Search for the cell housing the specified text and yield its [X, Y] center coordinate. 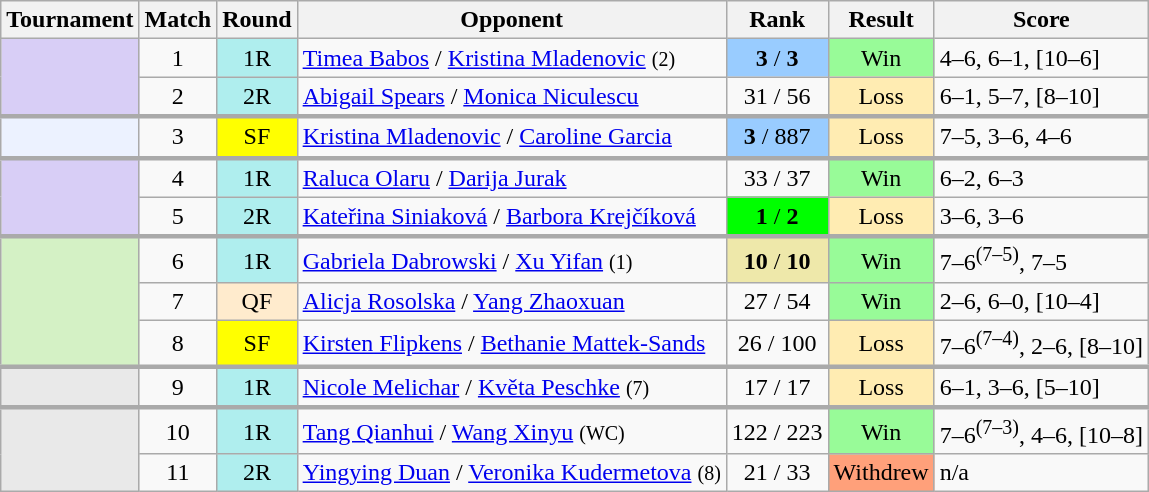
3 / 887 [777, 136]
10 [178, 431]
1 / 2 [777, 217]
Yingying Duan / Veronika Kudermetova (8) [512, 473]
7–6(7–3), 4–6, [10–8] [1041, 431]
QF [257, 302]
7–6(7–4), 2–6, [8–10] [1041, 344]
1 [178, 58]
21 / 33 [777, 473]
Alicja Rosolska / Yang Zhaoxuan [512, 302]
6–1, 3–6, [5–10] [1041, 388]
4 [178, 178]
17 / 17 [777, 388]
2 [178, 97]
Result [881, 20]
2–6, 6–0, [10–4] [1041, 302]
6–1, 5–7, [8–10] [1041, 97]
Timea Babos / Kristina Mladenovic (2) [512, 58]
n/a [1041, 473]
11 [178, 473]
5 [178, 217]
Kirsten Flipkens / Bethanie Mattek-Sands [512, 344]
6–2, 6–3 [1041, 178]
Rank [777, 20]
9 [178, 388]
Abigail Spears / Monica Niculescu [512, 97]
Opponent [512, 20]
Kristina Mladenovic / Caroline Garcia [512, 136]
Match [178, 20]
3 / 3 [777, 58]
Tournament [70, 20]
Raluca Olaru / Darija Jurak [512, 178]
Nicole Melichar / Květa Peschke (7) [512, 388]
7–5, 3–6, 4–6 [1041, 136]
10 / 10 [777, 260]
26 / 100 [777, 344]
Withdrew [881, 473]
Round [257, 20]
7 [178, 302]
4–6, 6–1, [10–6] [1041, 58]
122 / 223 [777, 431]
31 / 56 [777, 97]
6 [178, 260]
Tang Qianhui / Wang Xinyu (WC) [512, 431]
27 / 54 [777, 302]
33 / 37 [777, 178]
8 [178, 344]
Kateřina Siniaková / Barbora Krejčíková [512, 217]
Gabriela Dabrowski / Xu Yifan (1) [512, 260]
Score [1041, 20]
3–6, 3–6 [1041, 217]
3 [178, 136]
7–6(7–5), 7–5 [1041, 260]
